Provide the (X, Y) coordinate of the cell's center where the given text is located.  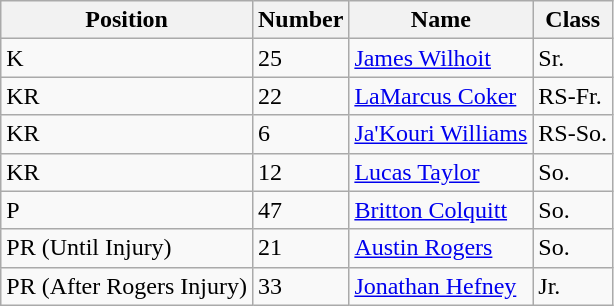
PR (After Rogers Injury) (127, 286)
LaMarcus Coker (441, 96)
Britton Colquitt (441, 210)
25 (300, 58)
12 (300, 172)
Position (127, 20)
Austin Rogers (441, 248)
47 (300, 210)
Number (300, 20)
K (127, 58)
Sr. (573, 58)
Name (441, 20)
22 (300, 96)
Ja'Kouri Williams (441, 134)
RS-So. (573, 134)
Jr. (573, 286)
33 (300, 286)
Lucas Taylor (441, 172)
Jonathan Hefney (441, 286)
6 (300, 134)
Class (573, 20)
PR (Until Injury) (127, 248)
21 (300, 248)
P (127, 210)
James Wilhoit (441, 58)
RS-Fr. (573, 96)
